For the text-containing cell, return its midpoint in (x, y) coordinate format. 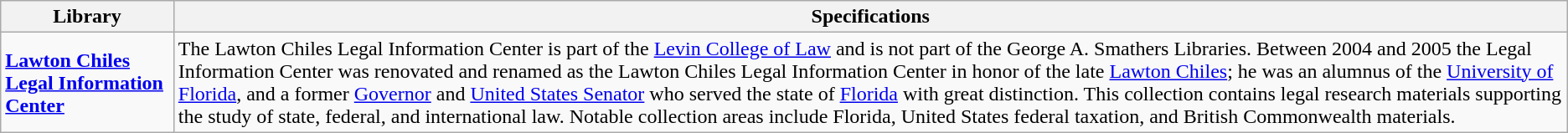
Library (87, 17)
Specifications (870, 17)
Lawton Chiles Legal Information Center (87, 82)
